Extract the [x, y] coordinate from the center of the cell holding the provided text.  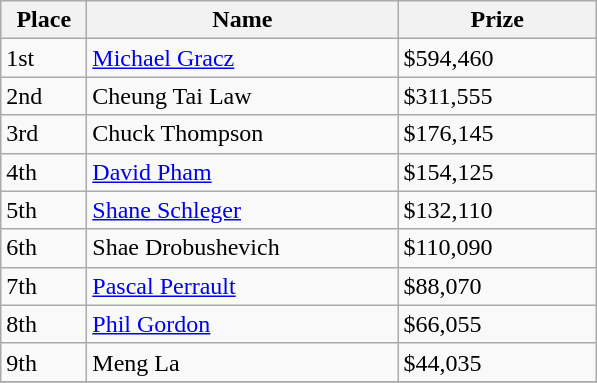
David Pham [242, 172]
9th [44, 362]
Meng La [242, 362]
5th [44, 210]
$110,090 [498, 248]
Chuck Thompson [242, 134]
Shae Drobushevich [242, 248]
3rd [44, 134]
$154,125 [498, 172]
$88,070 [498, 286]
2nd [44, 96]
$311,555 [498, 96]
$132,110 [498, 210]
Name [242, 20]
6th [44, 248]
$66,055 [498, 324]
$594,460 [498, 58]
$176,145 [498, 134]
Phil Gordon [242, 324]
Place [44, 20]
Cheung Tai Law [242, 96]
Pascal Perrault [242, 286]
7th [44, 286]
8th [44, 324]
Prize [498, 20]
Shane Schleger [242, 210]
1st [44, 58]
4th [44, 172]
Michael Gracz [242, 58]
$44,035 [498, 362]
